Capture the cell that displays the provided text and extract its (x, y) central coordinate. 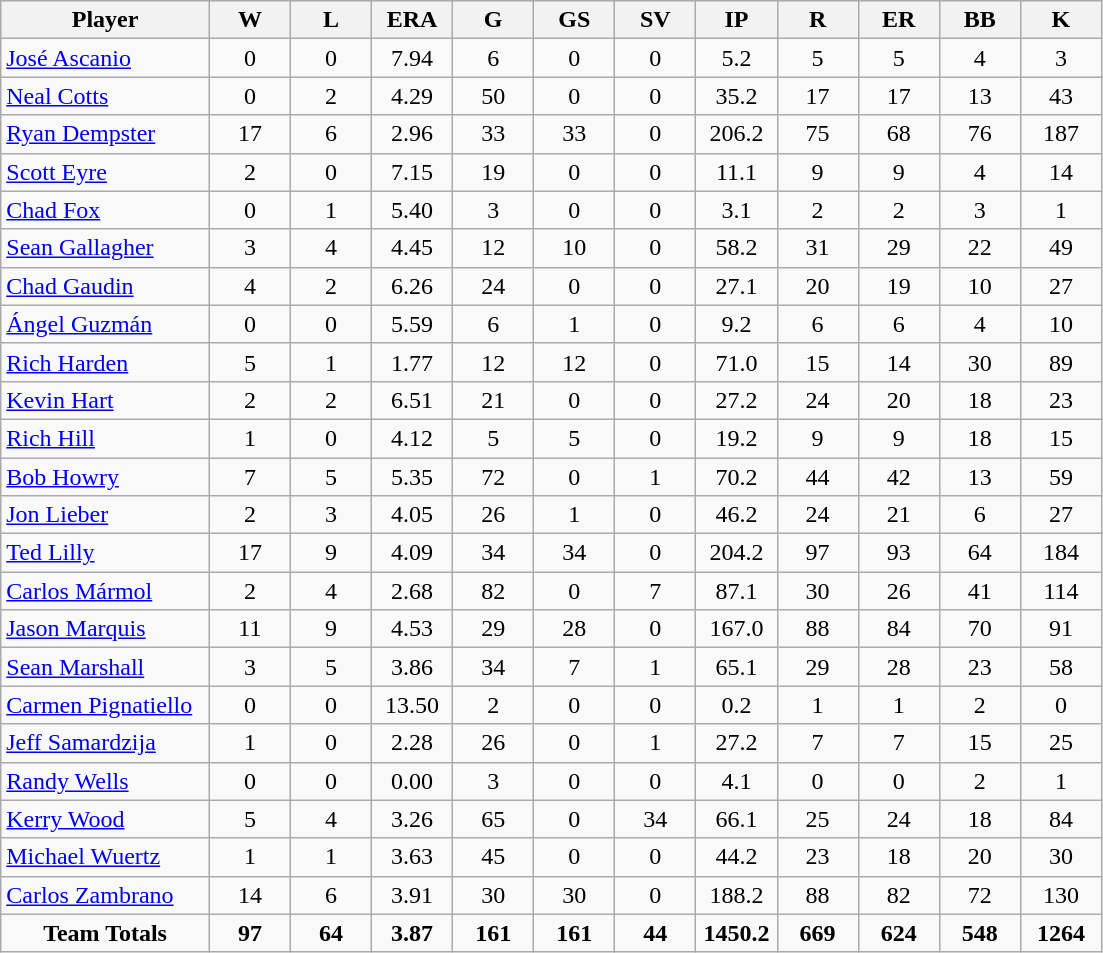
46.2 (736, 515)
114 (1060, 591)
0.00 (412, 781)
50 (494, 96)
Bob Howry (106, 477)
Rich Hill (106, 438)
L (330, 20)
2.68 (412, 591)
Carlos Zambrano (106, 895)
44.2 (736, 857)
Ryan Dempster (106, 134)
7.15 (412, 172)
6.51 (412, 400)
0.2 (736, 705)
4.09 (412, 553)
70 (980, 629)
3.1 (736, 210)
Sean Gallagher (106, 248)
4.12 (412, 438)
187 (1060, 134)
G (494, 20)
4.53 (412, 629)
Carlos Mármol (106, 591)
91 (1060, 629)
ER (898, 20)
65.1 (736, 667)
65 (494, 819)
W (250, 20)
58 (1060, 667)
Scott Eyre (106, 172)
Ángel Guzmán (106, 324)
Chad Fox (106, 210)
2.96 (412, 134)
93 (898, 553)
130 (1060, 895)
2.28 (412, 743)
Sean Marshall (106, 667)
ERA (412, 20)
3.26 (412, 819)
1.77 (412, 362)
548 (980, 933)
3.87 (412, 933)
BB (980, 20)
1450.2 (736, 933)
5.2 (736, 58)
624 (898, 933)
Kevin Hart (106, 400)
José Ascanio (106, 58)
4.05 (412, 515)
5.35 (412, 477)
206.2 (736, 134)
4.45 (412, 248)
Michael Wuertz (106, 857)
188.2 (736, 895)
31 (818, 248)
Jeff Samardzija (106, 743)
K (1060, 20)
Randy Wells (106, 781)
Kerry Wood (106, 819)
11.1 (736, 172)
6.26 (412, 286)
Player (106, 20)
4.29 (412, 96)
13.50 (412, 705)
Carmen Pignatiello (106, 705)
204.2 (736, 553)
49 (1060, 248)
35.2 (736, 96)
5.40 (412, 210)
4.1 (736, 781)
76 (980, 134)
Jon Lieber (106, 515)
Rich Harden (106, 362)
41 (980, 591)
70.2 (736, 477)
59 (1060, 477)
Team Totals (106, 933)
27.1 (736, 286)
167.0 (736, 629)
1264 (1060, 933)
42 (898, 477)
68 (898, 134)
87.1 (736, 591)
11 (250, 629)
71.0 (736, 362)
Ted Lilly (106, 553)
Jason Marquis (106, 629)
184 (1060, 553)
45 (494, 857)
9.2 (736, 324)
Neal Cotts (106, 96)
5.59 (412, 324)
89 (1060, 362)
3.63 (412, 857)
75 (818, 134)
Chad Gaudin (106, 286)
SV (656, 20)
43 (1060, 96)
7.94 (412, 58)
66.1 (736, 819)
IP (736, 20)
22 (980, 248)
3.91 (412, 895)
R (818, 20)
GS (574, 20)
3.86 (412, 667)
58.2 (736, 248)
19.2 (736, 438)
669 (818, 933)
